Output the [X, Y] coordinate of the center of the cell containing the given text.  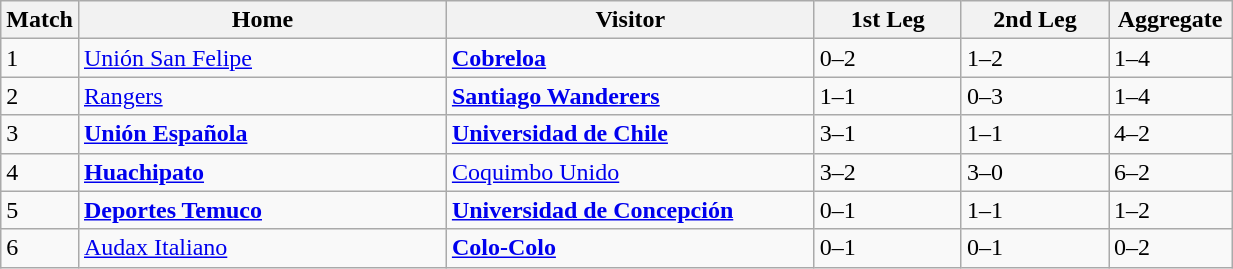
4 [40, 172]
Coquimbo Unido [630, 172]
4–2 [1170, 134]
Deportes Temuco [262, 210]
6 [40, 248]
Home [262, 20]
2nd Leg [1034, 20]
1st Leg [888, 20]
3 [40, 134]
Aggregate [1170, 20]
Unión San Felipe [262, 58]
Audax Italiano [262, 248]
Colo-Colo [630, 248]
Unión Española [262, 134]
Match [40, 20]
Universidad de Chile [630, 134]
3–1 [888, 134]
5 [40, 210]
Huachipato [262, 172]
Rangers [262, 96]
0–3 [1034, 96]
Cobreloa [630, 58]
6–2 [1170, 172]
1 [40, 58]
Universidad de Concepción [630, 210]
3–0 [1034, 172]
3–2 [888, 172]
Santiago Wanderers [630, 96]
Visitor [630, 20]
2 [40, 96]
